Extract the [x, y] coordinate from the center of the cell holding the provided text.  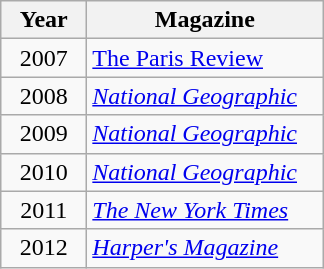
2008 [44, 96]
2011 [44, 210]
Magazine [205, 20]
Year [44, 20]
The New York Times [205, 210]
Harper's Magazine [205, 248]
2010 [44, 172]
2007 [44, 58]
2009 [44, 134]
The Paris Review [205, 58]
2012 [44, 248]
